For the text-containing cell, return its midpoint in (X, Y) coordinate format. 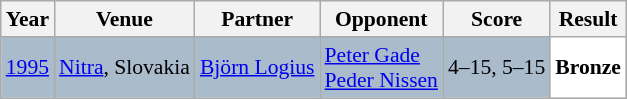
Venue (124, 19)
Nitra, Slovakia (124, 68)
Year (28, 19)
Partner (258, 19)
Score (496, 19)
Björn Logius (258, 68)
Result (588, 19)
Peter Gade Peder Nissen (382, 68)
1995 (28, 68)
4–15, 5–15 (496, 68)
Bronze (588, 68)
Opponent (382, 19)
